Extract the (X, Y) coordinate from the center of the cell holding the provided text.  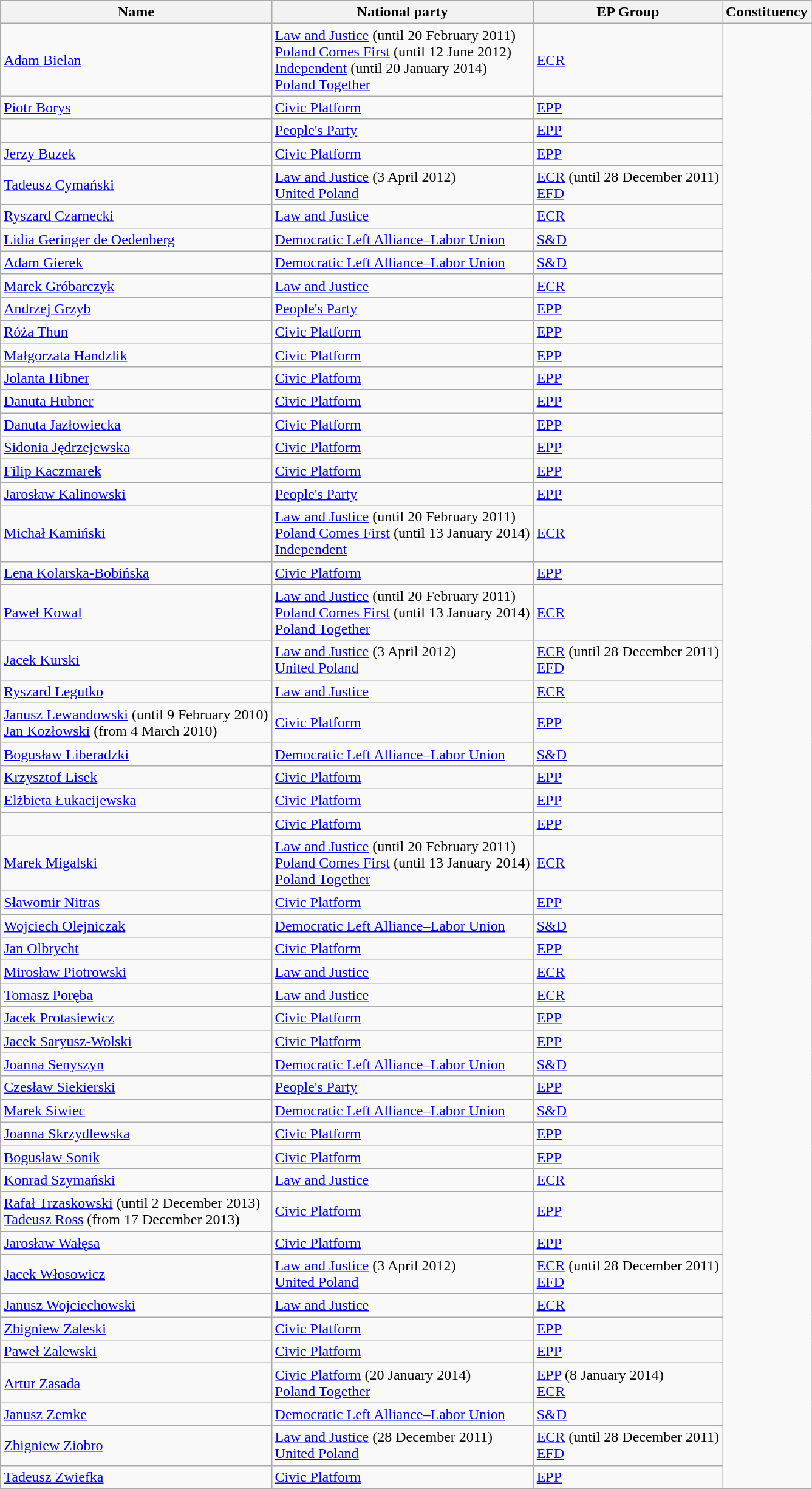
Ryszard Legutko (136, 691)
Małgorzata Handzlik (136, 355)
Tadeusz Cymański (136, 185)
Constituency (767, 12)
Wojciech Olejniczak (136, 926)
Ryszard Czarnecki (136, 216)
Law and Justice (28 December 2011) United Poland (402, 1446)
Janusz Lewandowski (until 9 February 2010)Jan Kozłowski (from 4 March 2010) (136, 723)
Czesław Siekierski (136, 1087)
Paweł Kowal (136, 612)
National party (402, 12)
Krzysztof Lisek (136, 777)
Danuta Hubner (136, 402)
Name (136, 12)
Jacek Kurski (136, 660)
Joanna Senyszyn (136, 1064)
Jarosław Kalinowski (136, 494)
Janusz Wojciechowski (136, 1306)
Marek Migalski (136, 863)
Sidonia Jędrzejewska (136, 448)
Mirosław Piotrowski (136, 972)
Tomasz Poręba (136, 995)
Jacek Saryusz-Wolski (136, 1041)
Artur Zasada (136, 1383)
Janusz Zemke (136, 1414)
Adam Gierek (136, 262)
Danuta Jazłowiecka (136, 425)
Jerzy Buzek (136, 154)
Andrzej Grzyb (136, 309)
Jacek Protasiewicz (136, 1018)
EP Group (628, 12)
Konrad Szymański (136, 1180)
Zbigniew Ziobro (136, 1446)
Lidia Geringer de Oedenberg (136, 239)
Marek Gróbarczyk (136, 286)
Zbigniew Zaleski (136, 1329)
Joanna Skrzydlewska (136, 1134)
Róża Thun (136, 332)
Law and Justice (until 20 February 2011) Poland Comes First (until 12 June 2012) Independent (until 20 January 2014) Poland Together (402, 60)
Jan Olbrycht (136, 949)
Bogusław Liberadzki (136, 754)
Jacek Włosowicz (136, 1275)
Elżbieta Łukacijewska (136, 800)
Jolanta Hibner (136, 378)
Sławomir Nitras (136, 903)
Tadeusz Zwiefka (136, 1477)
Piotr Borys (136, 108)
Lena Kolarska-Bobińska (136, 573)
Jarosław Wałęsa (136, 1242)
EPP (8 January 2014) ECR (628, 1383)
Adam Bielan (136, 60)
Michał Kamiński (136, 533)
Rafał Trzaskowski (until 2 December 2013)Tadeusz Ross (from 17 December 2013) (136, 1211)
Filip Kaczmarek (136, 471)
Marek Siwiec (136, 1111)
Civic Platform (20 January 2014) Poland Together (402, 1383)
Bogusław Sonik (136, 1157)
Paweł Zalewski (136, 1352)
Law and Justice (until 20 February 2011) Poland Comes First (until 13 January 2014) Independent (402, 533)
